Capture the cell that displays the provided text and extract its (x, y) central coordinate. 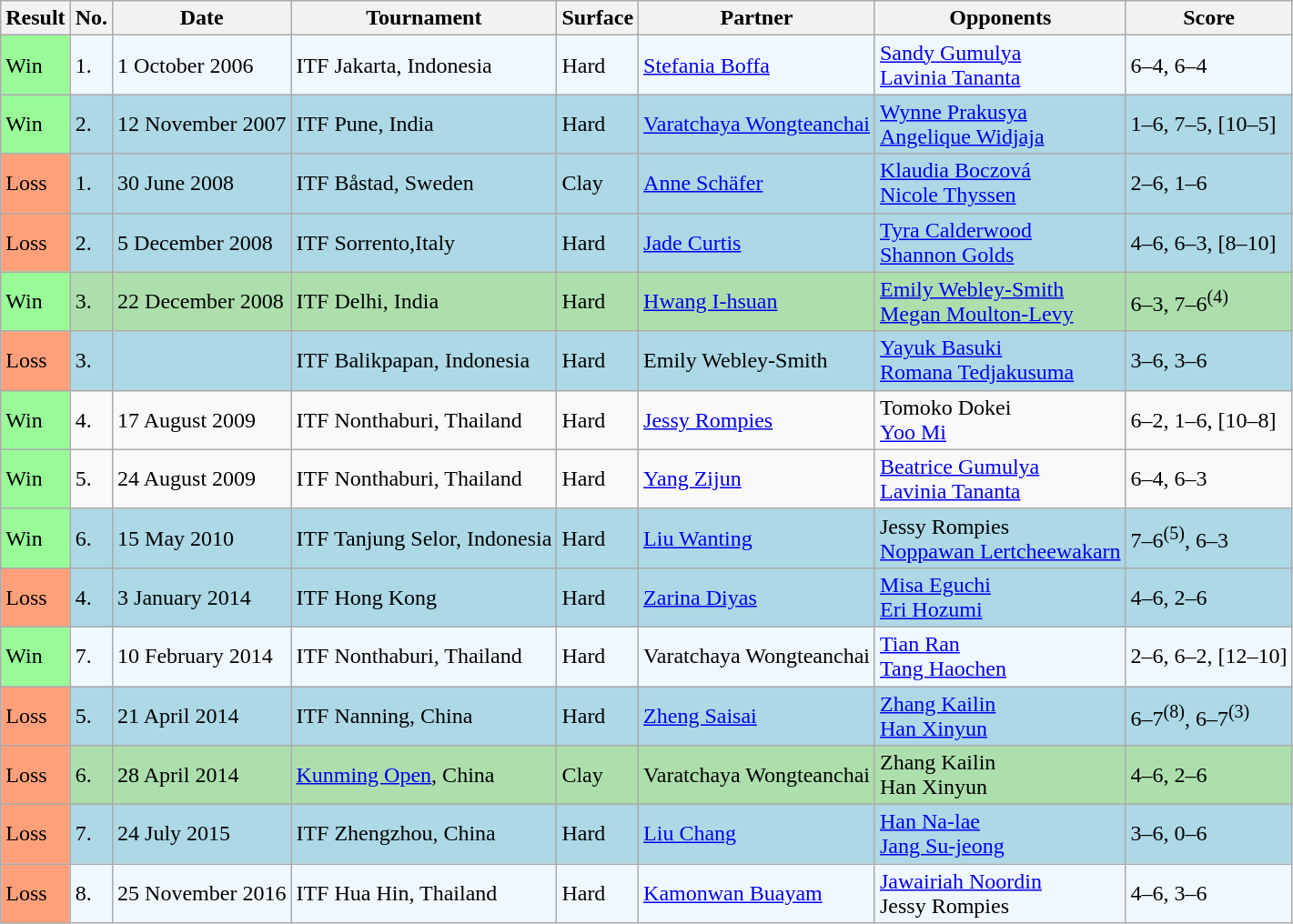
Zheng Saisai (757, 715)
3–6, 3–6 (1208, 360)
Partner (757, 18)
Tyra Calderwood Shannon Golds (1000, 242)
6–4, 6–3 (1208, 478)
ITF Zhengzhou, China (424, 835)
3 January 2014 (202, 597)
Kamonwan Buayam (757, 893)
21 April 2014 (202, 715)
Sandy Gumulya Lavinia Tananta (1000, 65)
ITF Hua Hin, Thailand (424, 893)
ITF Pune, India (424, 124)
Date (202, 18)
6–4, 6–4 (1208, 65)
24 July 2015 (202, 835)
28 April 2014 (202, 775)
30 June 2008 (202, 184)
25 November 2016 (202, 893)
Misa Eguchi Eri Hozumi (1000, 597)
Anne Schäfer (757, 184)
Jessy Rompies Noppawan Lertcheewakarn (1000, 538)
12 November 2007 (202, 124)
15 May 2010 (202, 538)
Emily Webley-Smith (757, 360)
6–2, 1–6, [10–8] (1208, 420)
6–3, 7–6(4) (1208, 302)
Wynne Prakusya Angelique Widjaja (1000, 124)
Beatrice Gumulya Lavinia Tananta (1000, 478)
6–7(8), 6–7(3) (1208, 715)
Han Na-lae Jang Su-jeong (1000, 835)
ITF Tanjung Selor, Indonesia (424, 538)
Hwang I-hsuan (757, 302)
3–6, 0–6 (1208, 835)
Klaudia Boczová Nicole Thyssen (1000, 184)
2–6, 1–6 (1208, 184)
22 December 2008 (202, 302)
4–6, 6–3, [8–10] (1208, 242)
No. (91, 18)
ITF Hong Kong (424, 597)
Score (1208, 18)
Zarina Diyas (757, 597)
Tournament (424, 18)
ITF Nanning, China (424, 715)
ITF Båstad, Sweden (424, 184)
1–6, 7–5, [10–5] (1208, 124)
2–6, 6–2, [12–10] (1208, 657)
17 August 2009 (202, 420)
ITF Sorrento,Italy (424, 242)
ITF Jakarta, Indonesia (424, 65)
Jawairiah Noordin Jessy Rompies (1000, 893)
Liu Chang (757, 835)
ITF Balikpapan, Indonesia (424, 360)
10 February 2014 (202, 657)
5 December 2008 (202, 242)
Tian Ran Tang Haochen (1000, 657)
ITF Delhi, India (424, 302)
Tomoko Dokei Yoo Mi (1000, 420)
Liu Wanting (757, 538)
Surface (598, 18)
Result (35, 18)
Stefania Boffa (757, 65)
Kunming Open, China (424, 775)
1 October 2006 (202, 65)
Emily Webley-Smith Megan Moulton-Levy (1000, 302)
7–6(5), 6–3 (1208, 538)
Jade Curtis (757, 242)
Jessy Rompies (757, 420)
8. (91, 893)
24 August 2009 (202, 478)
Yang Zijun (757, 478)
Opponents (1000, 18)
4–6, 3–6 (1208, 893)
Yayuk Basuki Romana Tedjakusuma (1000, 360)
